Return the [X, Y] coordinate for the center point of the cell that contains the specified text.  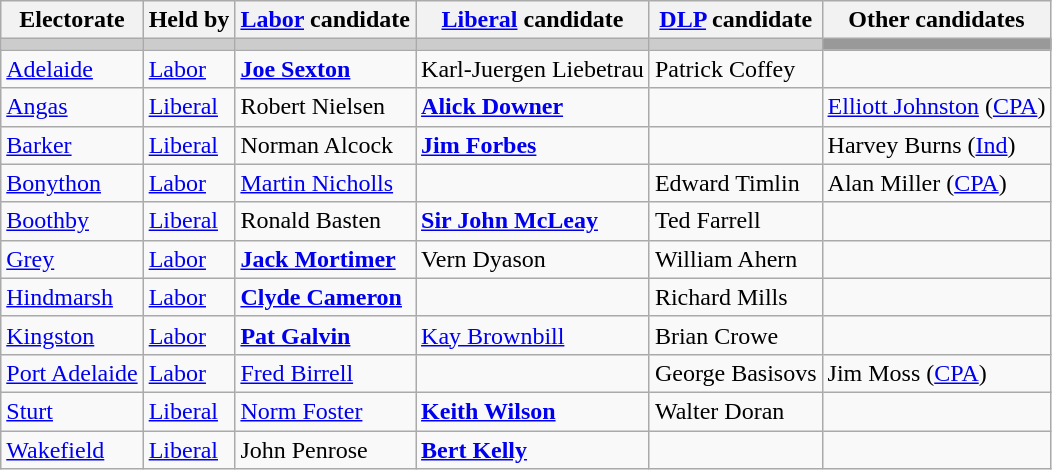
Liberal candidate [533, 20]
Elliott Johnston (CPA) [936, 107]
Sir John McLeay [533, 221]
Robert Nielsen [326, 107]
Kingston [72, 335]
Bonython [72, 183]
Edward Timlin [736, 183]
George Basisovs [736, 373]
Alan Miller (CPA) [936, 183]
Norman Alcock [326, 145]
Pat Galvin [326, 335]
Barker [72, 145]
Ted Farrell [736, 221]
Adelaide [72, 69]
Electorate [72, 20]
Angas [72, 107]
Walter Doran [736, 411]
DLP candidate [736, 20]
Martin Nicholls [326, 183]
William Ahern [736, 259]
Jim Moss (CPA) [936, 373]
Brian Crowe [736, 335]
Held by [189, 20]
Joe Sexton [326, 69]
John Penrose [326, 449]
Karl-Juergen Liebetrau [533, 69]
Boothby [72, 221]
Grey [72, 259]
Sturt [72, 411]
Keith Wilson [533, 411]
Bert Kelly [533, 449]
Clyde Cameron [326, 297]
Kay Brownbill [533, 335]
Wakefield [72, 449]
Other candidates [936, 20]
Ronald Basten [326, 221]
Vern Dyason [533, 259]
Fred Birrell [326, 373]
Norm Foster [326, 411]
Patrick Coffey [736, 69]
Jack Mortimer [326, 259]
Richard Mills [736, 297]
Alick Downer [533, 107]
Labor candidate [326, 20]
Harvey Burns (Ind) [936, 145]
Port Adelaide [72, 373]
Jim Forbes [533, 145]
Hindmarsh [72, 297]
